Provide the (x, y) coordinate of the cell's center where the given text is located.  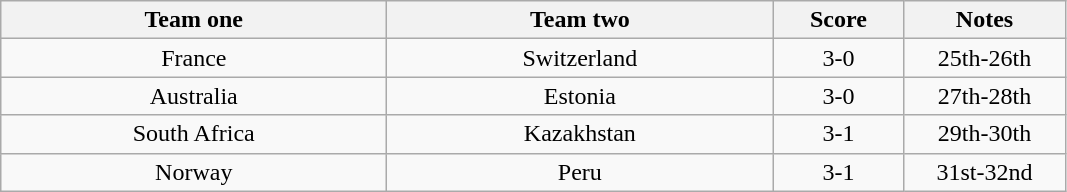
Peru (580, 172)
31st-32nd (984, 172)
South Africa (194, 134)
Estonia (580, 96)
France (194, 58)
Notes (984, 20)
Norway (194, 172)
25th-26th (984, 58)
Switzerland (580, 58)
Team one (194, 20)
Score (838, 20)
Kazakhstan (580, 134)
29th-30th (984, 134)
27th-28th (984, 96)
Team two (580, 20)
Australia (194, 96)
